Find where the given text appears and provide that cell's center as [x, y] coordinate. 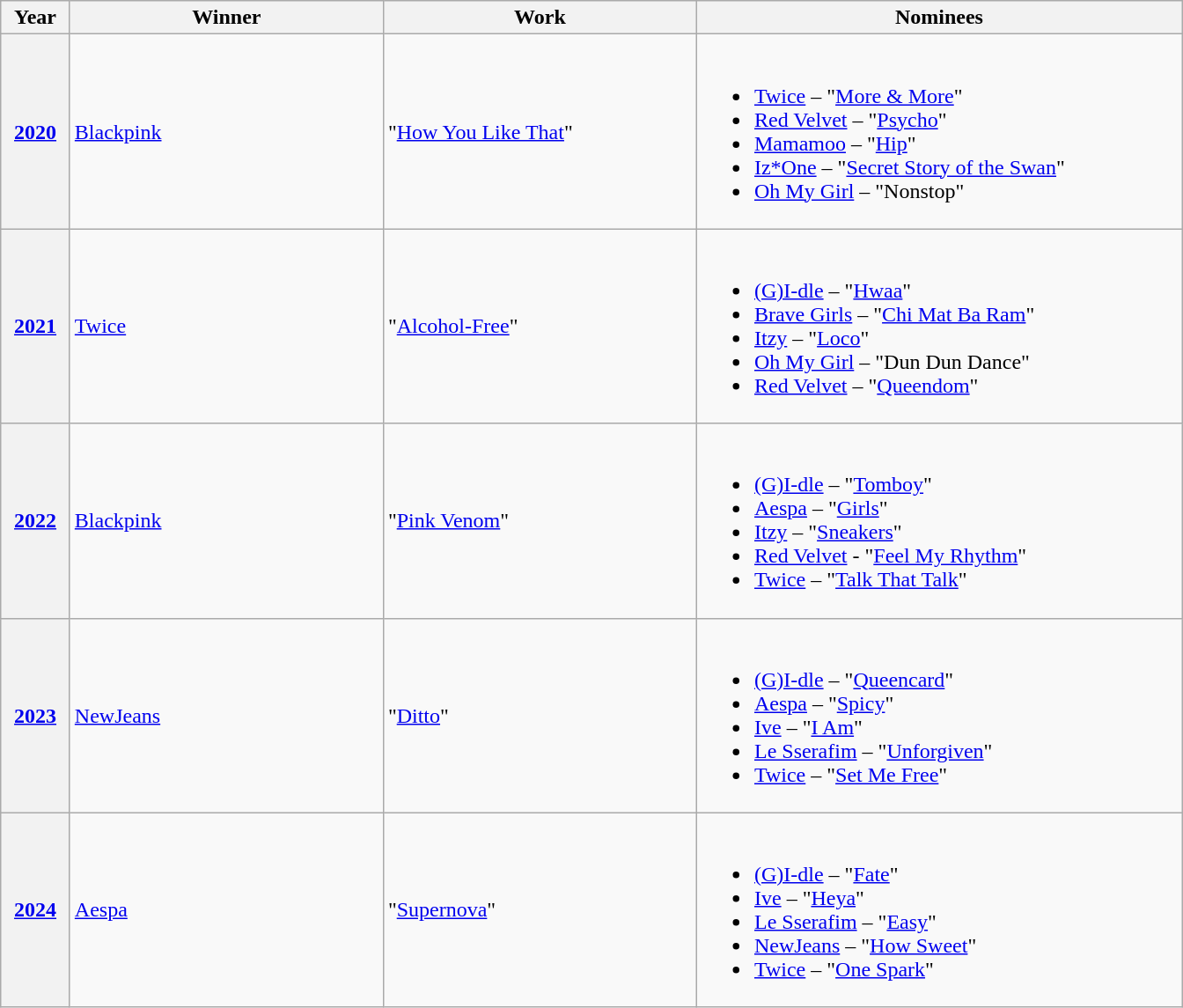
"Alcohol-Free" [540, 326]
2024 [35, 910]
(G)I-dle – "Hwaa"Brave Girls – "Chi Mat Ba Ram"Itzy – "Loco"Oh My Girl – "Dun Dun Dance"Red Velvet – "Queendom" [938, 326]
2021 [35, 326]
NewJeans [226, 715]
"Supernova" [540, 910]
2020 [35, 132]
Aespa [226, 910]
Year [35, 18]
2022 [35, 521]
"How You Like That" [540, 132]
Twice [226, 326]
(G)I-dle – "Queencard"Aespa – "Spicy"Ive – "I Am"Le Sserafim – "Unforgiven" Twice – "Set Me Free" [938, 715]
Nominees [938, 18]
"Pink Venom" [540, 521]
2023 [35, 715]
Twice – "More & More"Red Velvet – "Psycho"Mamamoo – "Hip"Iz*One – "Secret Story of the Swan"Oh My Girl – "Nonstop" [938, 132]
Work [540, 18]
"Ditto" [540, 715]
Winner [226, 18]
(G)I-dle – "Fate"Ive – "Heya"Le Sserafim – "Easy"NewJeans – "How Sweet"Twice – "One Spark" [938, 910]
(G)I-dle – "Tomboy"Aespa – "Girls"Itzy – "Sneakers"Red Velvet - "Feel My Rhythm"Twice – "Talk That Talk" [938, 521]
